Provide the (x, y) coordinate of the cell's center where the given text is located.  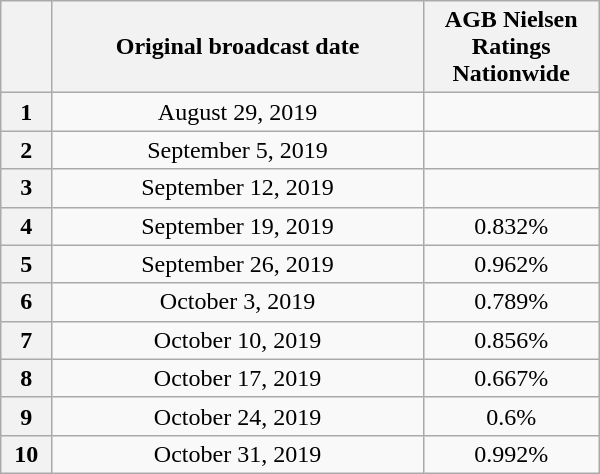
Original broadcast date (238, 47)
7 (26, 340)
October 31, 2019 (238, 454)
0.832% (511, 226)
3 (26, 188)
October 10, 2019 (238, 340)
0.856% (511, 340)
0.992% (511, 454)
10 (26, 454)
1 (26, 112)
September 5, 2019 (238, 150)
AGB Nielsen Ratings Nationwide (511, 47)
September 12, 2019 (238, 188)
October 17, 2019 (238, 378)
August 29, 2019 (238, 112)
0.962% (511, 264)
September 19, 2019 (238, 226)
9 (26, 416)
8 (26, 378)
October 24, 2019 (238, 416)
0.6% (511, 416)
0.667% (511, 378)
September 26, 2019 (238, 264)
5 (26, 264)
October 3, 2019 (238, 302)
4 (26, 226)
6 (26, 302)
2 (26, 150)
0.789% (511, 302)
